Search for the cell housing the specified text and yield its [X, Y] center coordinate. 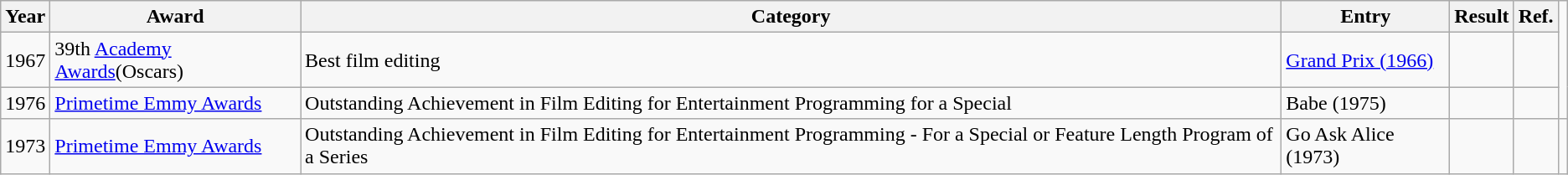
1973 [25, 146]
Year [25, 17]
Outstanding Achievement in Film Editing for Entertainment Programming - For a Special or Feature Length Program of a Series [791, 146]
Best film editing [791, 60]
Award [176, 17]
39th Academy Awards(Oscars) [176, 60]
Go Ask Alice (1973) [1365, 146]
Grand Prix (1966) [1365, 60]
Outstanding Achievement in Film Editing for Entertainment Programming for a Special [791, 103]
Result [1482, 17]
Entry [1365, 17]
1976 [25, 103]
Category [791, 17]
1967 [25, 60]
Babe (1975) [1365, 103]
Ref. [1536, 17]
